Search for the cell housing the specified text and yield its [x, y] center coordinate. 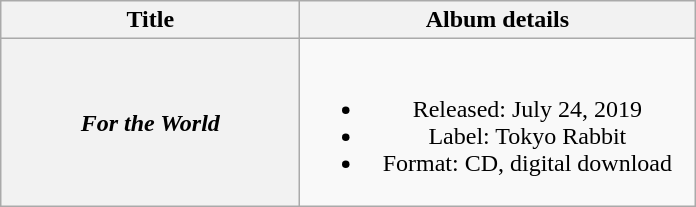
Album details [498, 20]
For the World [150, 122]
Released: July 24, 2019Label: Tokyo RabbitFormat: CD, digital download [498, 122]
Title [150, 20]
